Detect which cell encompasses the target text, then output its (X, Y) center coordinate. 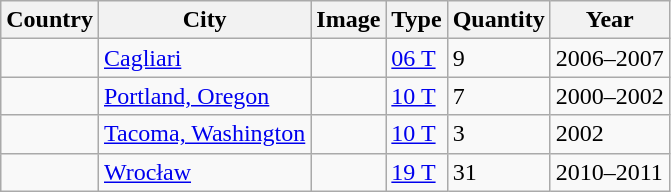
City (204, 20)
Year (610, 20)
2006–2007 (610, 58)
Quantity (498, 20)
2000–2002 (610, 96)
Country (50, 20)
3 (498, 134)
19 T (416, 172)
2010–2011 (610, 172)
31 (498, 172)
7 (498, 96)
Tacoma, Washington (204, 134)
Portland, Oregon (204, 96)
Wrocław (204, 172)
9 (498, 58)
2002 (610, 134)
Type (416, 20)
06 T (416, 58)
Image (348, 20)
Cagliari (204, 58)
